From the cell containing the given text, extract its center point as (X, Y) coordinate. 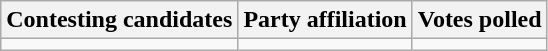
Party affiliation (325, 20)
Votes polled (480, 20)
Contesting candidates (120, 20)
